Output the [x, y] coordinate of the center of the cell containing the given text.  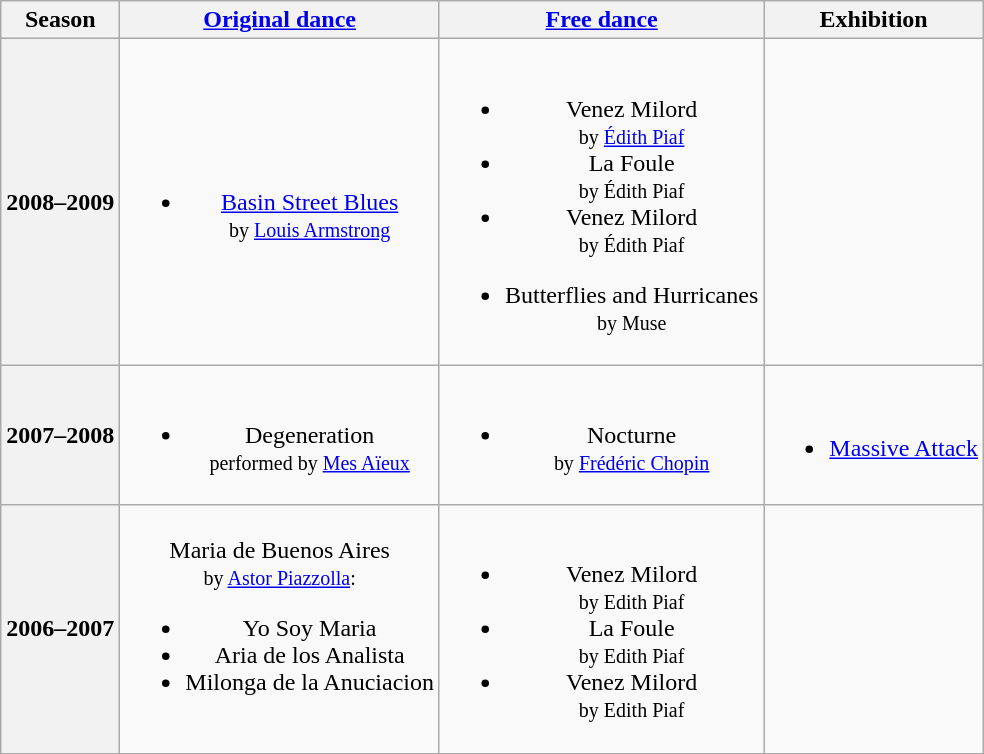
Season [60, 20]
Exhibition [874, 20]
Nocturne by Frédéric Chopin [601, 435]
Venez Milord by Edith Piaf La Foule by Edith Piaf Venez Milord by Edith Piaf [601, 629]
Degeneration performed by Mes Aïeux [280, 435]
2006–2007 [60, 629]
Venez Milord by Édith Piaf La Foule by Édith Piaf Venez Milord by Édith Piaf Butterflies and Hurricanes by Muse [601, 202]
Free dance [601, 20]
2008–2009 [60, 202]
Massive Attack [874, 435]
Basin Street Blues by Louis Armstrong [280, 202]
2007–2008 [60, 435]
Maria de Buenos Aires by Astor Piazzolla: Yo Soy MariaAria de los AnalistaMilonga de la Anuciacion [280, 629]
Original dance [280, 20]
